Detect which cell encompasses the target text, then output its (X, Y) center coordinate. 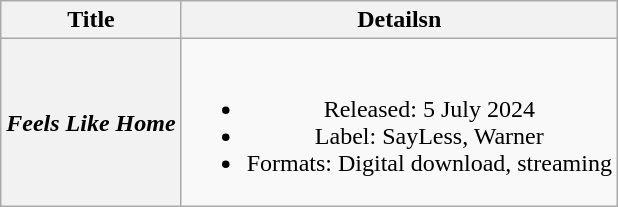
Title (91, 20)
Detailsn (399, 20)
Feels Like Home (91, 122)
Released: 5 July 2024Label: SayLess, WarnerFormats: Digital download, streaming (399, 122)
